Pinpoint the cell where the given text exists, returning its [X, Y] midpoint coordinate. 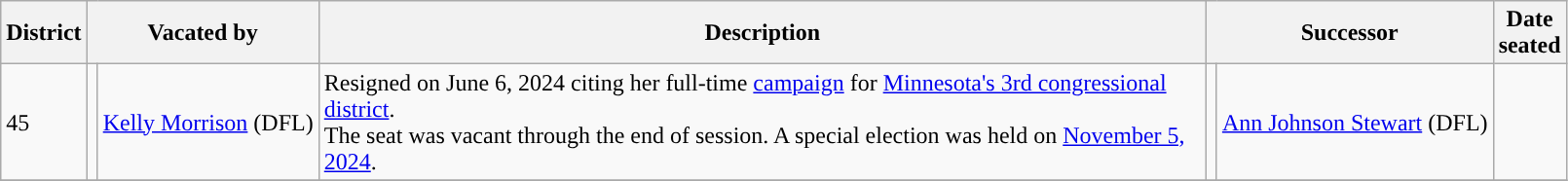
District [44, 33]
Ann Johnson Stewart (DFL) [1355, 123]
Date seated [1529, 33]
Description [762, 33]
Successor [1350, 33]
45 [44, 123]
Vacated by [203, 33]
Kelly Morrison (DFL) [208, 123]
